Identify which cell holds the provided text, then report its (x, y) central coordinate. 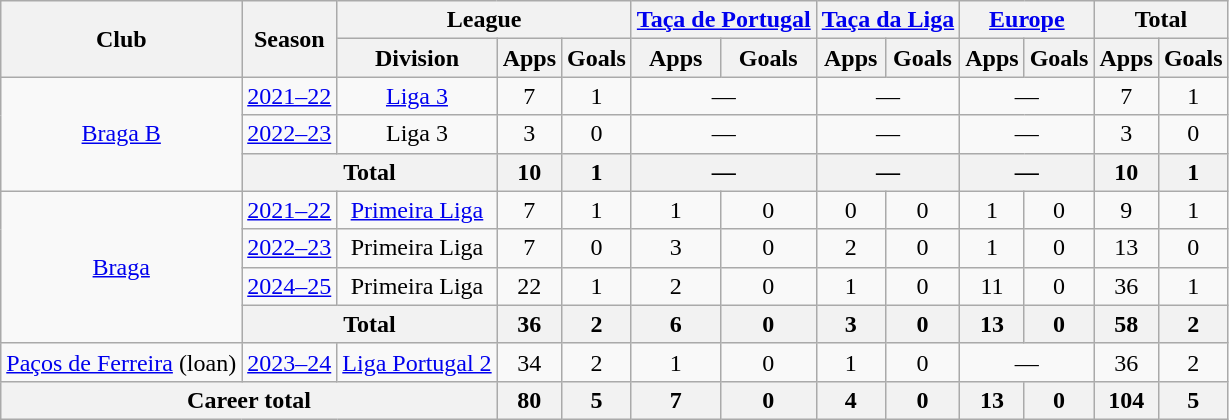
Club (122, 39)
2024–25 (290, 286)
Taça da Liga (888, 20)
Liga Portugal 2 (417, 362)
80 (529, 400)
Braga B (122, 134)
2023–24 (290, 362)
Braga (122, 267)
34 (529, 362)
League (484, 20)
Europe (1027, 20)
9 (1126, 210)
Taça de Portugal (724, 20)
Career total (249, 400)
Division (417, 58)
58 (1126, 324)
6 (676, 324)
Paços de Ferreira (loan) (122, 362)
4 (850, 400)
22 (529, 286)
Season (290, 39)
104 (1126, 400)
11 (992, 286)
